For the text-containing cell, return its midpoint in (X, Y) coordinate format. 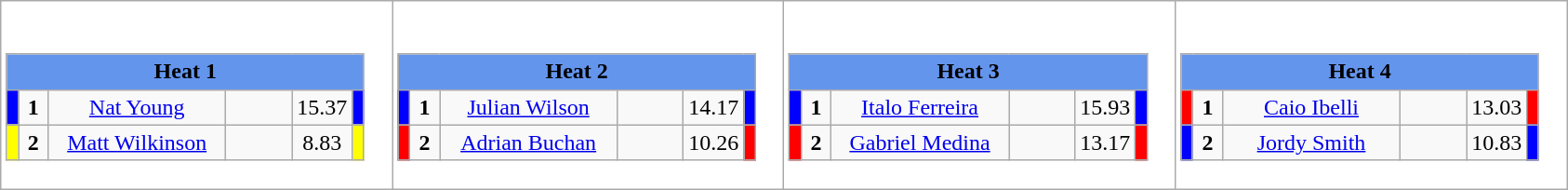
10.83 (1497, 142)
Matt Wilkinson (138, 142)
Jordy Smith (1311, 142)
Italo Ferreira (921, 107)
Heat 2 (577, 72)
13.17 (1105, 142)
Heat 4 (1360, 72)
15.37 (322, 107)
10.26 (714, 142)
Gabriel Medina (921, 142)
14.17 (714, 107)
Heat 3 1 Italo Ferreira 15.93 2 Gabriel Medina 13.17 (980, 95)
Caio Ibelli (1311, 107)
Heat 3 (968, 72)
Nat Young (138, 107)
Adrian Buchan (528, 142)
8.83 (322, 142)
Heat 1 (185, 72)
Heat 1 1 Nat Young 15.37 2 Matt Wilkinson 8.83 (197, 95)
15.93 (1105, 107)
Julian Wilson (528, 107)
Heat 4 1 Caio Ibelli 13.03 2 Jordy Smith 10.83 (1371, 95)
Heat 2 1 Julian Wilson 14.17 2 Adrian Buchan 10.26 (588, 95)
13.03 (1497, 107)
